Pinpoint the cell where the given text exists, returning its [x, y] midpoint coordinate. 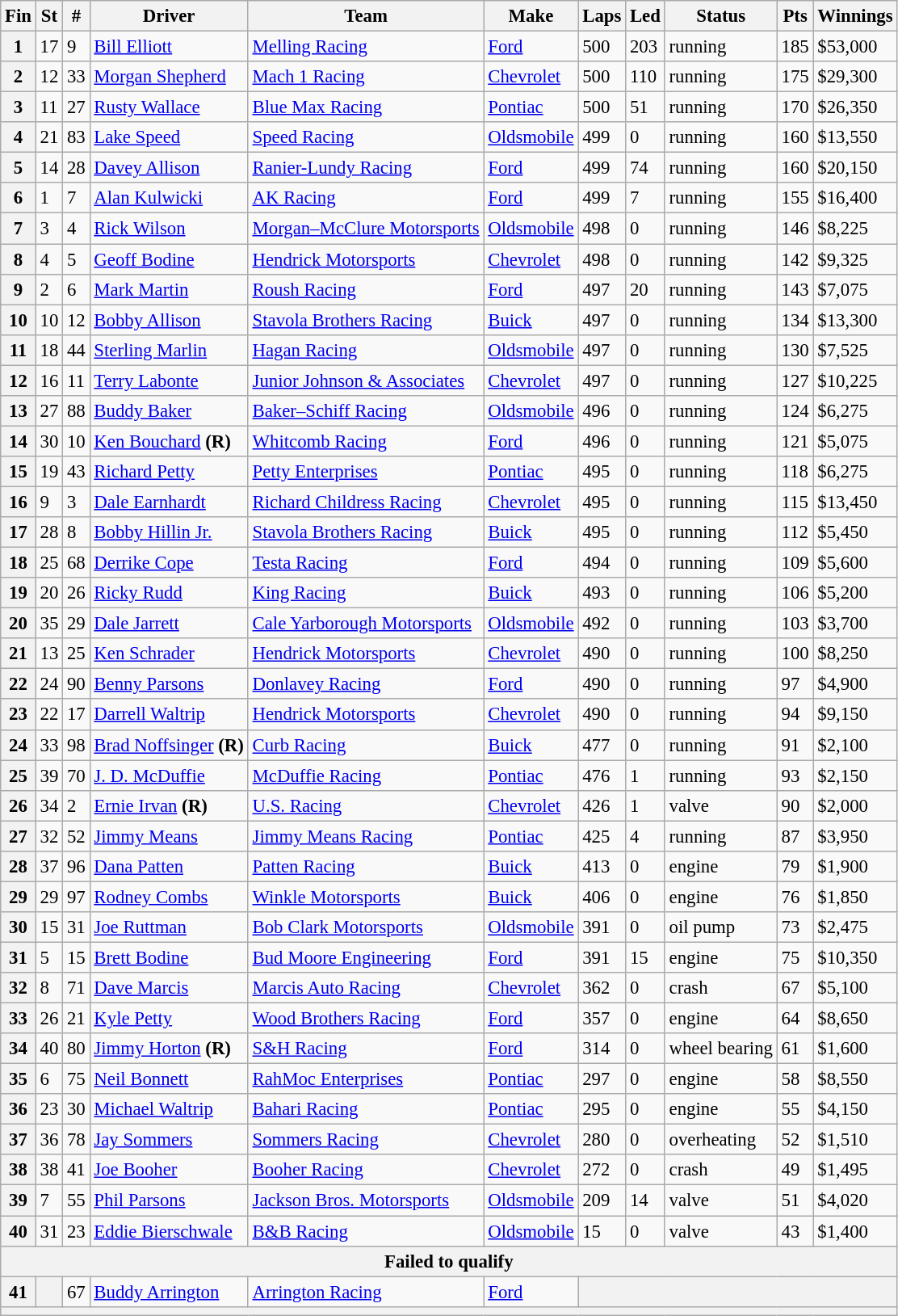
AK Racing [366, 198]
Phil Parsons [169, 1200]
209 [602, 1200]
Terry Labonte [169, 381]
Sterling Marlin [169, 350]
$7,075 [855, 289]
76 [795, 897]
Dave Marcis [169, 988]
Failed to qualify [449, 1261]
S&H Racing [366, 1049]
Dale Earnhardt [169, 502]
$1,600 [855, 1049]
Eddie Bierschwale [169, 1231]
Curb Racing [366, 745]
64 [795, 1019]
Bob Clark Motorsports [366, 927]
146 [795, 229]
83 [76, 137]
Ken Bouchard (R) [169, 441]
272 [602, 1171]
Morgan Shepherd [169, 77]
100 [795, 654]
Alan Kulwicki [169, 198]
U.S. Racing [366, 805]
$1,510 [855, 1140]
$5,100 [855, 988]
# [76, 16]
$5,450 [855, 532]
314 [602, 1049]
$2,000 [855, 805]
$4,150 [855, 1109]
155 [795, 198]
Buddy Arrington [169, 1292]
79 [795, 867]
wheel bearing [720, 1049]
98 [76, 745]
Whitcomb Racing [366, 441]
Richard Petty [169, 472]
280 [602, 1140]
$8,250 [855, 654]
Jimmy Means Racing [366, 836]
J. D. McDuffie [169, 776]
Testa Racing [366, 563]
Joe Booher [169, 1171]
94 [795, 715]
295 [602, 1109]
73 [795, 927]
$53,000 [855, 47]
$10,225 [855, 381]
$26,350 [855, 107]
Booher Racing [366, 1171]
Jimmy Means [169, 836]
Bahari Racing [366, 1109]
Melling Racing [366, 47]
$3,700 [855, 624]
127 [795, 381]
Bud Moore Engineering [366, 957]
Driver [169, 16]
$9,150 [855, 715]
Michael Waltrip [169, 1109]
$2,150 [855, 776]
203 [646, 47]
Ken Schrader [169, 654]
476 [602, 776]
493 [602, 593]
Winnings [855, 16]
185 [795, 47]
80 [76, 1049]
143 [795, 289]
Fin [19, 16]
Sommers Racing [366, 1140]
Kyle Petty [169, 1019]
Richard Childress Racing [366, 502]
$1,900 [855, 867]
Dana Patten [169, 867]
44 [76, 350]
413 [602, 867]
Ricky Rudd [169, 593]
McDuffie Racing [366, 776]
134 [795, 320]
Roush Racing [366, 289]
Pts [795, 16]
King Racing [366, 593]
$20,150 [855, 168]
Hagan Racing [366, 350]
overheating [720, 1140]
oil pump [720, 927]
Buddy Baker [169, 411]
74 [646, 168]
St [48, 16]
Brett Bodine [169, 957]
$4,900 [855, 684]
Rusty Wallace [169, 107]
109 [795, 563]
$5,200 [855, 593]
$8,550 [855, 1079]
$16,400 [855, 198]
71 [76, 988]
494 [602, 563]
Status [720, 16]
175 [795, 77]
88 [76, 411]
Jimmy Horton (R) [169, 1049]
426 [602, 805]
$2,100 [855, 745]
Marcis Auto Racing [366, 988]
$3,950 [855, 836]
Team [366, 16]
492 [602, 624]
$1,400 [855, 1231]
68 [76, 563]
Arrington Racing [366, 1292]
115 [795, 502]
Dale Jarrett [169, 624]
87 [795, 836]
$8,225 [855, 229]
130 [795, 350]
170 [795, 107]
Bill Elliott [169, 47]
$9,325 [855, 259]
Laps [602, 16]
477 [602, 745]
$5,075 [855, 441]
Winkle Motorsports [366, 897]
$4,020 [855, 1200]
Brad Noffsinger (R) [169, 745]
Neil Bonnett [169, 1079]
362 [602, 988]
Patten Racing [366, 867]
Make [531, 16]
Benny Parsons [169, 684]
Darrell Waltrip [169, 715]
$7,525 [855, 350]
357 [602, 1019]
297 [602, 1079]
96 [76, 867]
Wood Brothers Racing [366, 1019]
Mach 1 Racing [366, 77]
$1,495 [855, 1171]
Ernie Irvan (R) [169, 805]
$13,550 [855, 137]
Bobby Allison [169, 320]
Petty Enterprises [366, 472]
Jackson Bros. Motorsports [366, 1200]
110 [646, 77]
Davey Allison [169, 168]
124 [795, 411]
Rick Wilson [169, 229]
58 [795, 1079]
91 [795, 745]
B&B Racing [366, 1231]
Speed Racing [366, 137]
$10,350 [855, 957]
$2,475 [855, 927]
Donlavey Racing [366, 684]
112 [795, 532]
Jay Sommers [169, 1140]
Derrike Cope [169, 563]
70 [76, 776]
Baker–Schiff Racing [366, 411]
61 [795, 1049]
$13,300 [855, 320]
103 [795, 624]
425 [602, 836]
106 [795, 593]
Led [646, 16]
93 [795, 776]
Bobby Hillin Jr. [169, 532]
78 [76, 1140]
Blue Max Racing [366, 107]
142 [795, 259]
$29,300 [855, 77]
Cale Yarborough Motorsports [366, 624]
$8,650 [855, 1019]
121 [795, 441]
Morgan–McClure Motorsports [366, 229]
$5,600 [855, 563]
$1,850 [855, 897]
49 [795, 1171]
406 [602, 897]
Ranier-Lundy Racing [366, 168]
Mark Martin [169, 289]
Lake Speed [169, 137]
118 [795, 472]
Geoff Bodine [169, 259]
$13,450 [855, 502]
Joe Ruttman [169, 927]
Rodney Combs [169, 897]
Junior Johnson & Associates [366, 381]
RahMoc Enterprises [366, 1079]
